Pinpoint the cell where the given text exists, returning its (X, Y) midpoint coordinate. 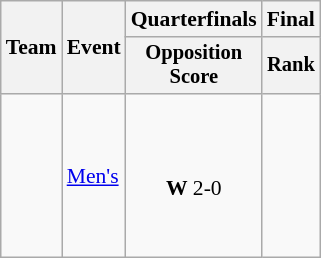
Quarterfinals (194, 19)
Team (32, 48)
Final (291, 19)
Rank (291, 66)
Event (94, 48)
W 2-0 (194, 176)
OppositionScore (194, 66)
Men's (94, 176)
